Identify which cell holds the provided text, then report its (x, y) central coordinate. 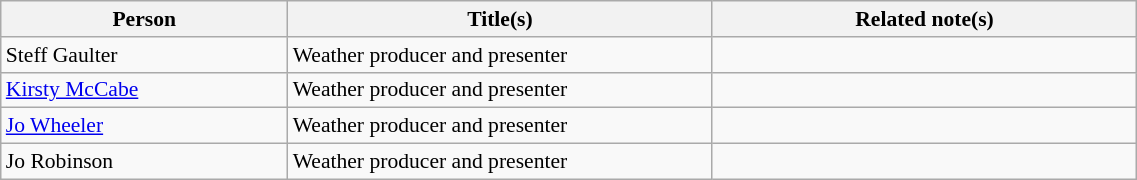
Jo Wheeler (144, 126)
Title(s) (500, 19)
Related note(s) (924, 19)
Kirsty McCabe (144, 90)
Jo Robinson (144, 162)
Person (144, 19)
Steff Gaulter (144, 55)
